Scan for the cell matching the given text and deliver its [X, Y] coordinate at center. 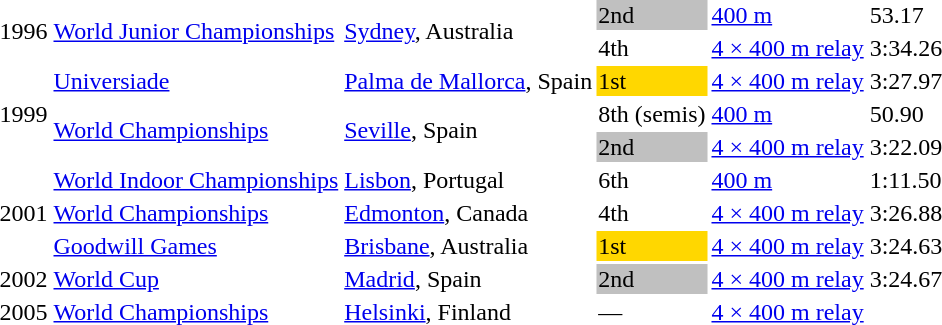
Palma de Mallorca, Spain [468, 81]
Sydney, Australia [468, 32]
8th (semis) [652, 114]
Lisbon, Portugal [468, 180]
Seville, Spain [468, 130]
World Cup [196, 279]
6th [652, 180]
Edmonton, Canada [468, 213]
Brisbane, Australia [468, 246]
Universiade [196, 81]
Goodwill Games [196, 246]
World Indoor Championships [196, 180]
World Junior Championships [196, 32]
Madrid, Spain [468, 279]
